Detect which cell encompasses the target text, then output its (X, Y) center coordinate. 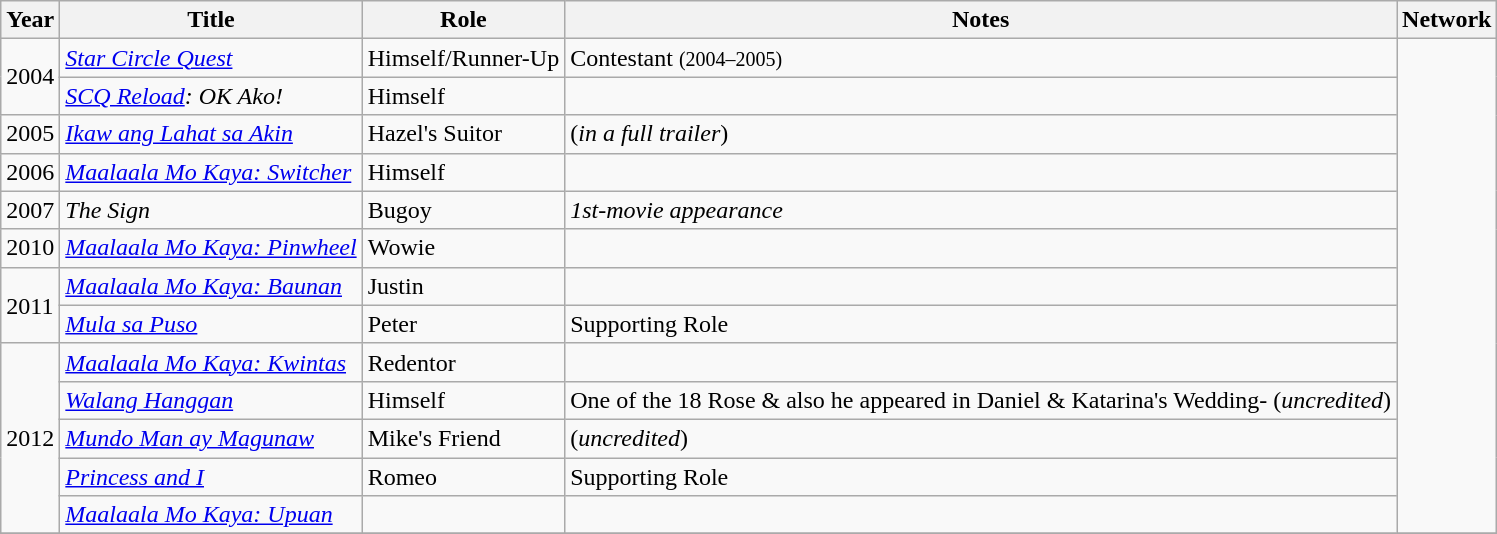
Redentor (464, 362)
Justin (464, 286)
Mundo Man ay Magunaw (211, 438)
2012 (30, 438)
Bugoy (464, 210)
Title (211, 20)
One of the 18 Rose & also he appeared in Daniel & Katarina's Wedding- (uncredited) (981, 400)
Year (30, 20)
Contestant (2004–2005) (981, 58)
Princess and I (211, 477)
2004 (30, 77)
2006 (30, 172)
Mula sa Puso (211, 324)
SCQ Reload: OK Ako! (211, 96)
(in a full trailer) (981, 134)
2005 (30, 134)
Himself/Runner-Up (464, 58)
Peter (464, 324)
2010 (30, 248)
Maalaala Mo Kaya: Baunan (211, 286)
Hazel's Suitor (464, 134)
2011 (30, 305)
Star Circle Quest (211, 58)
Ikaw ang Lahat sa Akin (211, 134)
Maalaala Mo Kaya: Kwintas (211, 362)
Maalaala Mo Kaya: Pinwheel (211, 248)
1st-movie appearance (981, 210)
(uncredited) (981, 438)
Maalaala Mo Kaya: Upuan (211, 515)
2007 (30, 210)
Role (464, 20)
Wowie (464, 248)
Network (1447, 20)
Maalaala Mo Kaya: Switcher (211, 172)
The Sign (211, 210)
Mike's Friend (464, 438)
Romeo (464, 477)
Notes (981, 20)
Walang Hanggan (211, 400)
